Extract the (X, Y) coordinate from the center of the cell holding the provided text.  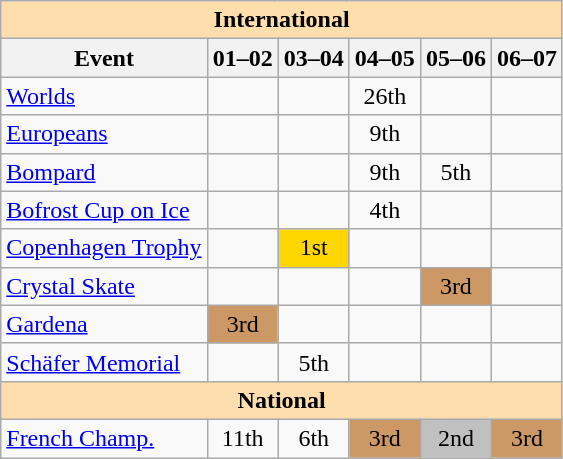
National (282, 400)
Event (104, 58)
Europeans (104, 134)
4th (384, 210)
26th (384, 96)
01–02 (242, 58)
Gardena (104, 324)
11th (242, 438)
Copenhagen Trophy (104, 248)
French Champ. (104, 438)
6th (314, 438)
1st (314, 248)
06–07 (526, 58)
Bompard (104, 172)
04–05 (384, 58)
03–04 (314, 58)
Bofrost Cup on Ice (104, 210)
05–06 (456, 58)
Worlds (104, 96)
Schäfer Memorial (104, 362)
International (282, 20)
2nd (456, 438)
Crystal Skate (104, 286)
